Search for the cell housing the specified text and yield its [x, y] center coordinate. 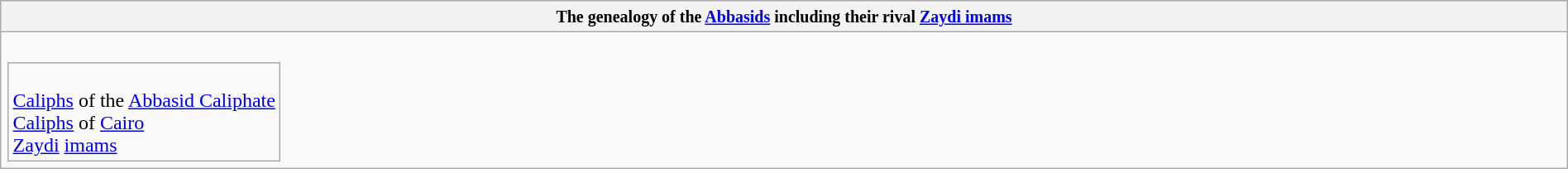
The genealogy of the Abbasids including their rival Zaydi imams [784, 17]
